From the cell containing the given text, extract its center point as [x, y] coordinate. 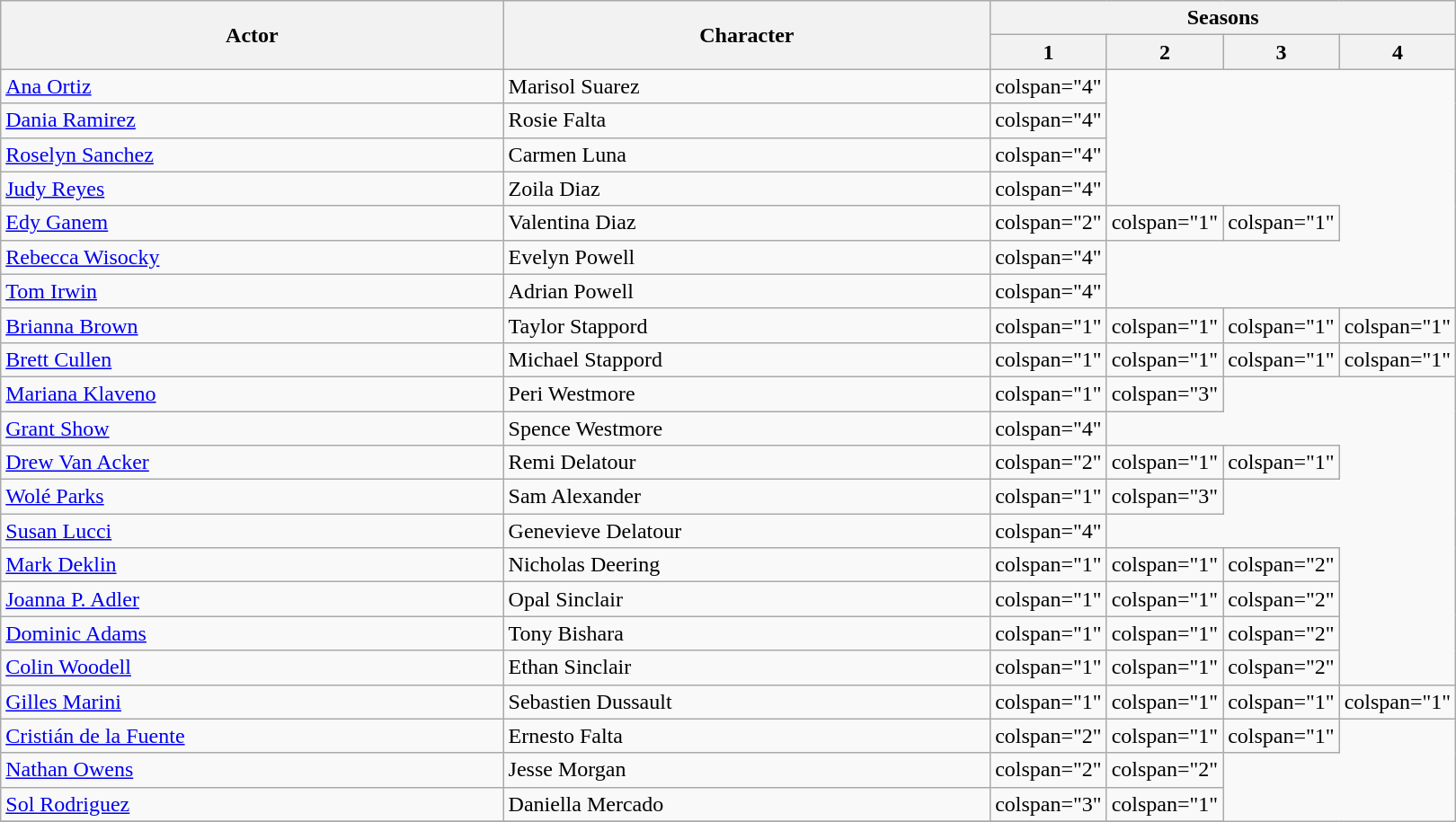
Sam Alexander [747, 497]
Evelyn Powell [747, 257]
4 [1398, 52]
Zoila Diaz [747, 189]
Jesse Morgan [747, 770]
Colin Woodell [252, 667]
Adrian Powell [747, 291]
Peri Westmore [747, 393]
Mark Deklin [252, 565]
Carmen Luna [747, 155]
2 [1165, 52]
Marisol Suarez [747, 86]
Daniella Mercado [747, 804]
Tom Irwin [252, 291]
3 [1282, 52]
Ernesto Falta [747, 736]
Ana Ortiz [252, 86]
Brett Cullen [252, 359]
Dominic Adams [252, 633]
Gilles Marini [252, 702]
Judy Reyes [252, 189]
Character [747, 35]
Seasons [1223, 18]
Michael Stappord [747, 359]
Genevieve Delatour [747, 531]
Nathan Owens [252, 770]
Valentina Diaz [747, 223]
Taylor Stappord [747, 325]
Grant Show [252, 429]
Dania Ramirez [252, 120]
Edy Ganem [252, 223]
1 [1049, 52]
Nicholas Deering [747, 565]
Rebecca Wisocky [252, 257]
Remi Delatour [747, 463]
Wolé Parks [252, 497]
Ethan Sinclair [747, 667]
Roselyn Sanchez [252, 155]
Opal Sinclair [747, 599]
Drew Van Acker [252, 463]
Cristián de la Fuente [252, 736]
Joanna P. Adler [252, 599]
Rosie Falta [747, 120]
Tony Bishara [747, 633]
Sebastien Dussault [747, 702]
Sol Rodriguez [252, 804]
Spence Westmore [747, 429]
Susan Lucci [252, 531]
Actor [252, 35]
Mariana Klaveno [252, 393]
Brianna Brown [252, 325]
